Detect which cell encompasses the target text, then output its (x, y) center coordinate. 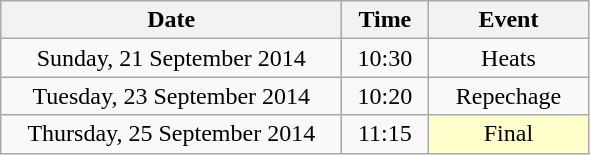
10:30 (385, 58)
10:20 (385, 96)
Sunday, 21 September 2014 (172, 58)
Thursday, 25 September 2014 (172, 134)
Event (508, 20)
11:15 (385, 134)
Repechage (508, 96)
Heats (508, 58)
Date (172, 20)
Tuesday, 23 September 2014 (172, 96)
Time (385, 20)
Final (508, 134)
